Find where the given text appears and provide that cell's center as [x, y] coordinate. 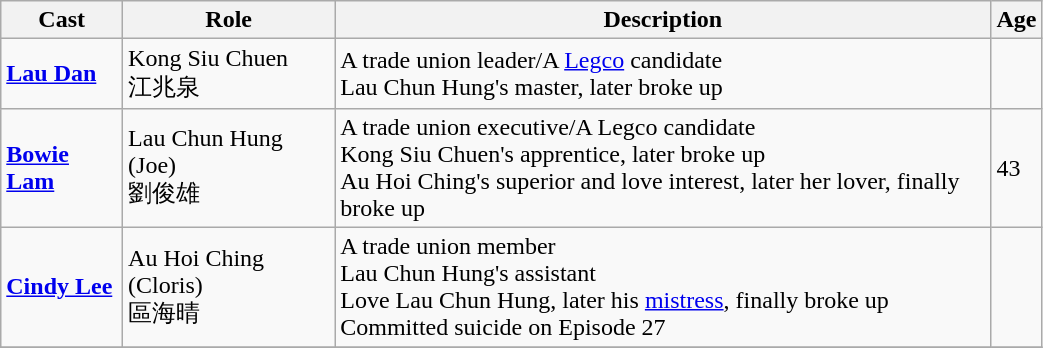
Description [663, 20]
Age [1016, 20]
Bowie Lam [62, 168]
A trade union memberLau Chun Hung's assistantLove Lau Chun Hung, later his mistress, finally broke upCommitted suicide on Episode 27 [663, 286]
Au Hoi Ching (Cloris)區海晴 [229, 286]
Kong Siu Chuen江兆泉 [229, 74]
Cindy Lee [62, 286]
Role [229, 20]
Lau Chun Hung (Joe)劉俊雄 [229, 168]
43 [1016, 168]
Lau Dan [62, 74]
Cast [62, 20]
A trade union leader/A Legco candidateLau Chun Hung's master, later broke up [663, 74]
